From the cell containing the given text, extract its center point as (X, Y) coordinate. 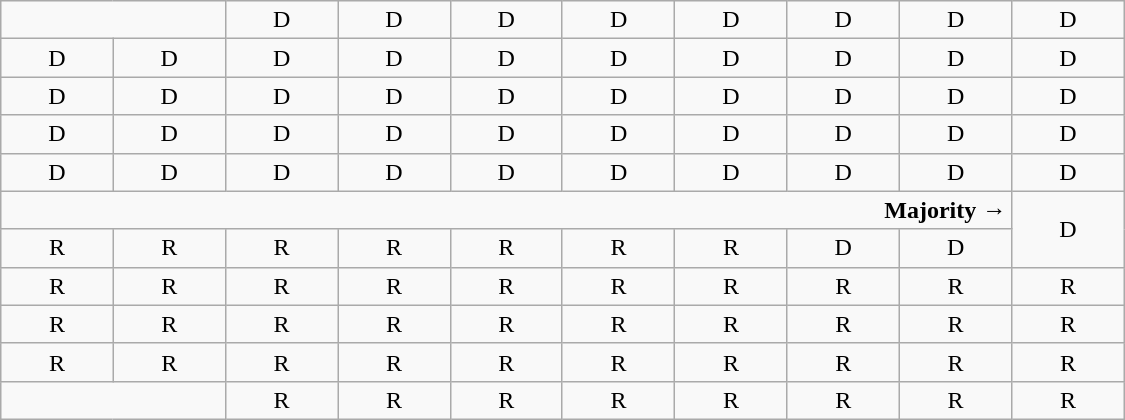
Majority → (506, 210)
